From the cell containing the given text, extract its center point as [x, y] coordinate. 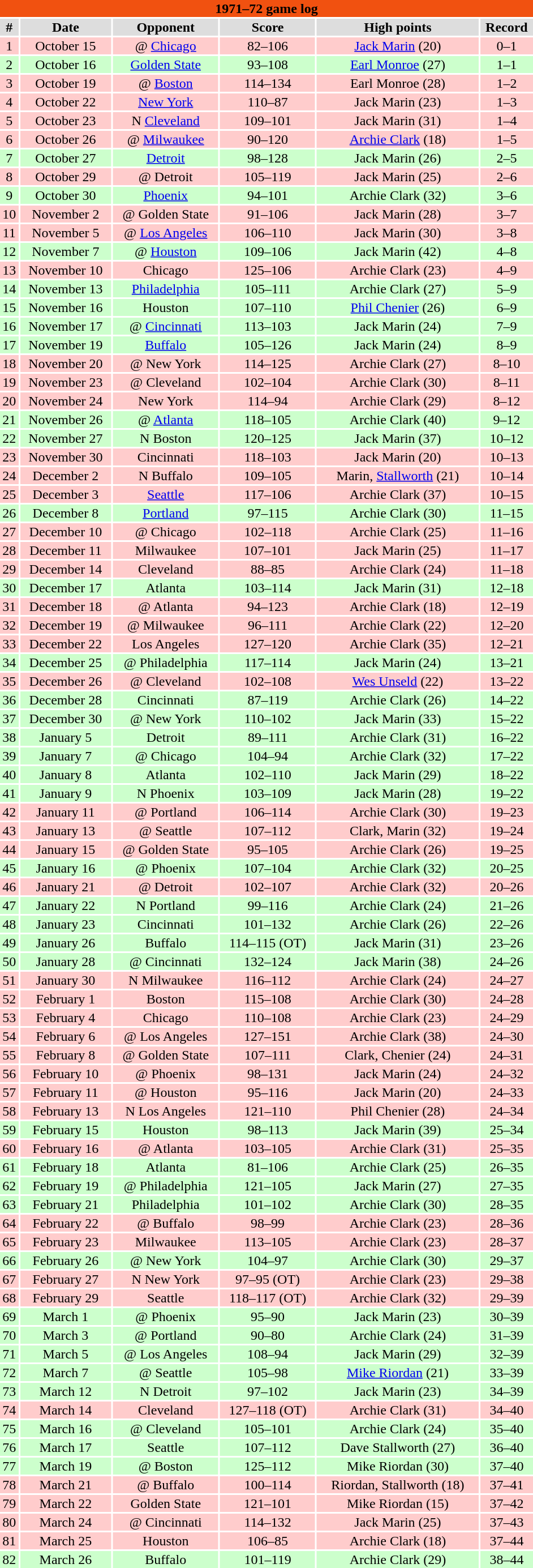
94–101 [268, 195]
8–10 [507, 364]
117–114 [268, 663]
125–106 [268, 270]
Phil Chenier (26) [398, 307]
93–108 [268, 65]
102–107 [268, 887]
17 [9, 345]
87–119 [268, 700]
3–6 [507, 195]
1–1 [507, 65]
N Buffalo [165, 476]
12–18 [507, 588]
1–3 [507, 102]
95–105 [268, 849]
December 11 [66, 550]
109–105 [268, 476]
116–112 [268, 980]
69 [9, 1317]
0–1 [507, 46]
7 [9, 158]
98–113 [268, 1130]
March 3 [66, 1335]
3–8 [507, 233]
32–39 [507, 1354]
November 5 [66, 233]
December 28 [66, 700]
24–27 [507, 980]
22–26 [507, 924]
22 [9, 438]
Archie Clark (40) [398, 420]
21–26 [507, 905]
October 22 [66, 102]
66 [9, 1261]
114–115 (OT) [268, 943]
103–105 [268, 1148]
Date [66, 27]
104–97 [268, 1261]
29–37 [507, 1261]
November 26 [66, 420]
Jack Marin (38) [398, 962]
Record [507, 27]
107–104 [268, 868]
11–18 [507, 569]
29 [9, 569]
8–11 [507, 382]
13–21 [507, 663]
January 22 [66, 905]
127–120 [268, 644]
Archie Clark (22) [398, 625]
26 [9, 513]
30 [9, 588]
104–94 [268, 756]
Mike Riordan (15) [398, 1503]
Jack Marin (37) [398, 438]
December 14 [66, 569]
114–94 [268, 401]
5 [9, 121]
24–31 [507, 1055]
12 [9, 251]
October 26 [66, 139]
52 [9, 999]
121–105 [268, 1186]
37–41 [507, 1485]
79 [9, 1503]
November 10 [66, 270]
28–35 [507, 1204]
March 26 [66, 1560]
9–12 [507, 420]
70 [9, 1335]
110–102 [268, 719]
94–123 [268, 606]
Earl Monroe (27) [398, 65]
N New York [165, 1279]
37–43 [507, 1522]
20–26 [507, 887]
Los Angeles [165, 644]
11–15 [507, 513]
29–39 [507, 1298]
18–22 [507, 775]
November 23 [66, 382]
Phoenix [165, 195]
March 25 [66, 1541]
March 1 [66, 1317]
15–22 [507, 719]
62 [9, 1186]
February 1 [66, 999]
109–101 [268, 121]
40 [9, 775]
January 28 [66, 962]
October 23 [66, 121]
91–106 [268, 214]
N Phoenix [165, 793]
107–101 [268, 550]
Archie Clark (37) [398, 494]
Jack Marin (33) [398, 719]
121–101 [268, 1503]
# [9, 27]
125–112 [268, 1466]
37 [9, 719]
November 27 [66, 438]
February 29 [66, 1298]
32 [9, 625]
97–115 [268, 513]
February 18 [66, 1167]
January 21 [66, 887]
24–28 [507, 999]
114–125 [268, 364]
35 [9, 681]
13–22 [507, 681]
58 [9, 1111]
8–12 [507, 401]
October 30 [66, 195]
19–22 [507, 793]
N Boston [165, 438]
Mike Riordan (30) [398, 1466]
5–9 [507, 289]
December 26 [66, 681]
42 [9, 812]
20–25 [507, 868]
27–35 [507, 1186]
101–102 [268, 1204]
33–39 [507, 1373]
95–116 [268, 1092]
December 3 [66, 494]
Score [268, 27]
Mike Riordan (21) [398, 1373]
November 7 [66, 251]
49 [9, 943]
55 [9, 1055]
115–108 [268, 999]
38–44 [507, 1560]
Jack Marin (42) [398, 251]
2–6 [507, 177]
60 [9, 1148]
78 [9, 1485]
10–15 [507, 494]
109–106 [268, 251]
16 [9, 326]
102–110 [268, 775]
March 21 [66, 1485]
102–104 [268, 382]
25 [9, 494]
37–44 [507, 1541]
68 [9, 1298]
97–95 (OT) [268, 1279]
106–114 [268, 812]
76 [9, 1447]
4–9 [507, 270]
72 [9, 1373]
12–20 [507, 625]
118–117 (OT) [268, 1298]
March 5 [66, 1354]
December 2 [66, 476]
February 4 [66, 1018]
107–111 [268, 1055]
39 [9, 756]
N Cleveland [165, 121]
December 10 [66, 532]
1971–72 game log [266, 8]
Wes Unseld (22) [398, 681]
Jack Marin (26) [398, 158]
120–125 [268, 438]
1–5 [507, 139]
November 13 [66, 289]
105–119 [268, 177]
107–110 [268, 307]
10 [9, 214]
N Portland [165, 905]
February 16 [66, 1148]
34 [9, 663]
71 [9, 1354]
43 [9, 831]
October 29 [66, 177]
3 [9, 83]
100–114 [268, 1485]
17–22 [507, 756]
Phil Chenier (28) [398, 1111]
Earl Monroe (28) [398, 83]
27 [9, 532]
101–119 [268, 1560]
102–108 [268, 681]
25–35 [507, 1148]
9 [9, 195]
21 [9, 420]
11 [9, 233]
114–132 [268, 1522]
December 22 [66, 644]
75 [9, 1429]
December 18 [66, 606]
Dave Stallworth (27) [398, 1447]
74 [9, 1410]
28 [9, 550]
January 5 [66, 737]
N Milwaukee [165, 980]
February 8 [66, 1055]
96–111 [268, 625]
Archie Clark (35) [398, 644]
37–42 [507, 1503]
59 [9, 1130]
December 8 [66, 513]
November 19 [66, 345]
28–36 [507, 1223]
1 [9, 46]
2–5 [507, 158]
January 30 [66, 980]
24 [9, 476]
October 16 [66, 65]
110–87 [268, 102]
4–8 [507, 251]
41 [9, 793]
December 19 [66, 625]
98–131 [268, 1074]
January 15 [66, 849]
Jack Marin (27) [398, 1186]
98–99 [268, 1223]
15 [9, 307]
118–105 [268, 420]
132–124 [268, 962]
105–126 [268, 345]
53 [9, 1018]
117–106 [268, 494]
127–151 [268, 1036]
February 22 [66, 1223]
54 [9, 1036]
1–4 [507, 121]
November 20 [66, 364]
24–34 [507, 1111]
121–110 [268, 1111]
37–40 [507, 1466]
44 [9, 849]
81–106 [268, 1167]
Opponent [165, 27]
March 24 [66, 1522]
Jack Marin (30) [398, 233]
61 [9, 1167]
March 22 [66, 1503]
36 [9, 700]
January 26 [66, 943]
31–39 [507, 1335]
February 15 [66, 1130]
20 [9, 401]
24–26 [507, 962]
24–32 [507, 1074]
34–39 [507, 1391]
29–38 [507, 1279]
Portland [165, 513]
Riordan, Stallworth (18) [398, 1485]
31 [9, 606]
89–111 [268, 737]
108–94 [268, 1354]
24–33 [507, 1092]
14–22 [507, 700]
N Detroit [165, 1391]
77 [9, 1466]
65 [9, 1242]
34–40 [507, 1410]
81 [9, 1541]
114–134 [268, 83]
November 16 [66, 307]
February 21 [66, 1204]
80 [9, 1522]
10–12 [507, 438]
Clark, Chenier (24) [398, 1055]
11–16 [507, 532]
4 [9, 102]
February 11 [66, 1092]
February 13 [66, 1111]
23 [9, 457]
67 [9, 1279]
12–21 [507, 644]
10–13 [507, 457]
13 [9, 270]
8–9 [507, 345]
101–132 [268, 924]
63 [9, 1204]
16–22 [507, 737]
73 [9, 1391]
November 17 [66, 326]
28–37 [507, 1242]
103–109 [268, 793]
March 12 [66, 1391]
57 [9, 1092]
24–29 [507, 1018]
March 19 [66, 1466]
19–25 [507, 849]
33 [9, 644]
February 10 [66, 1074]
82 [9, 1560]
105–111 [268, 289]
36–40 [507, 1447]
6–9 [507, 307]
January 23 [66, 924]
24–30 [507, 1036]
38 [9, 737]
51 [9, 980]
14 [9, 289]
March 14 [66, 1410]
Clark, Marin (32) [398, 831]
February 6 [66, 1036]
Marin, Stallworth (21) [398, 476]
105–98 [268, 1373]
6 [9, 139]
25–34 [507, 1130]
January 16 [66, 868]
90–120 [268, 139]
3–7 [507, 214]
1–2 [507, 83]
November 30 [66, 457]
113–105 [268, 1242]
46 [9, 887]
2 [9, 65]
50 [9, 962]
102–118 [268, 532]
19 [9, 382]
October 19 [66, 83]
106–110 [268, 233]
January 11 [66, 812]
106–85 [268, 1541]
64 [9, 1223]
March 7 [66, 1373]
Jack Marin (39) [398, 1130]
7–9 [507, 326]
105–101 [268, 1429]
December 25 [66, 663]
95–90 [268, 1317]
26–35 [507, 1167]
19–24 [507, 831]
118–103 [268, 457]
Archie Clark (38) [398, 1036]
99–116 [268, 905]
January 8 [66, 775]
113–103 [268, 326]
N Los Angeles [165, 1111]
11–17 [507, 550]
18 [9, 364]
February 27 [66, 1279]
56 [9, 1074]
98–128 [268, 158]
110–108 [268, 1018]
45 [9, 868]
October 15 [66, 46]
103–114 [268, 588]
30–39 [507, 1317]
35–40 [507, 1429]
December 30 [66, 719]
December 17 [66, 588]
48 [9, 924]
Boston [165, 999]
47 [9, 905]
February 26 [66, 1261]
90–80 [268, 1335]
January 13 [66, 831]
October 27 [66, 158]
March 17 [66, 1447]
November 24 [66, 401]
10–14 [507, 476]
88–85 [268, 569]
8 [9, 177]
82–106 [268, 46]
November 2 [66, 214]
97–102 [268, 1391]
12–19 [507, 606]
19–23 [507, 812]
February 23 [66, 1242]
February 19 [66, 1186]
High points [398, 27]
January 9 [66, 793]
January 7 [66, 756]
127–118 (OT) [268, 1410]
March 16 [66, 1429]
23–26 [507, 943]
